From the cell containing the given text, extract its center point as [x, y] coordinate. 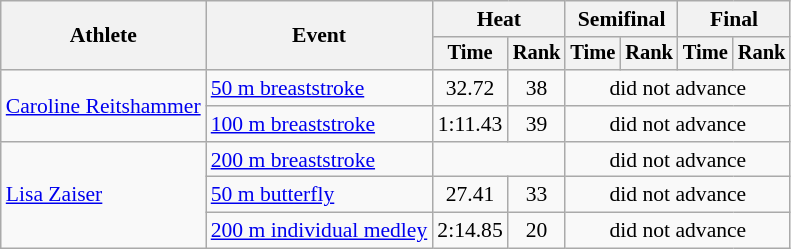
38 [537, 88]
50 m butterfly [320, 195]
Semifinal [621, 19]
200 m individual medley [320, 231]
2:14.85 [470, 231]
200 m breaststroke [320, 160]
Lisa Zaiser [104, 196]
Caroline Reitshammer [104, 106]
20 [537, 231]
100 m breaststroke [320, 124]
Event [320, 36]
33 [537, 195]
1:11.43 [470, 124]
Heat [498, 19]
50 m breaststroke [320, 88]
32.72 [470, 88]
Athlete [104, 36]
27.41 [470, 195]
39 [537, 124]
Final [734, 19]
